Provide the (X, Y) coordinate of the cell's center where the given text is located.  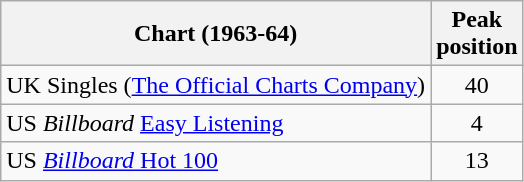
4 (477, 123)
Peakposition (477, 34)
US Billboard Hot 100 (216, 161)
UK Singles (The Official Charts Company) (216, 85)
40 (477, 85)
13 (477, 161)
Chart (1963-64) (216, 34)
US Billboard Easy Listening (216, 123)
